Return the (X, Y) coordinate for the center point of the cell that contains the specified text.  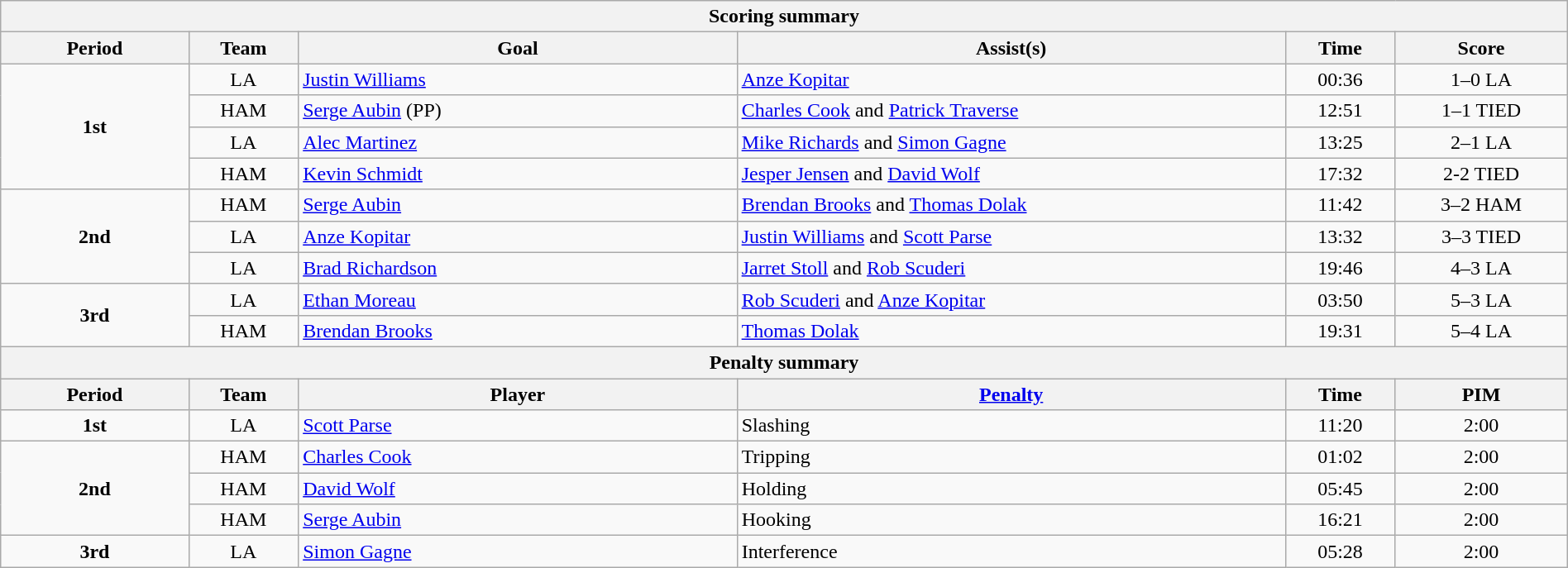
1–0 LA (1481, 79)
Penalty summary (784, 362)
3–3 TIED (1481, 236)
Goal (518, 48)
Slashing (1011, 426)
PIM (1481, 394)
11:42 (1340, 205)
Interference (1011, 551)
5–3 LA (1481, 299)
19:46 (1340, 268)
David Wolf (518, 489)
Penalty (1011, 394)
5–4 LA (1481, 331)
Jesper Jensen and David Wolf (1011, 174)
13:25 (1340, 142)
Player (518, 394)
3–2 HAM (1481, 205)
Justin Williams (518, 79)
12:51 (1340, 111)
17:32 (1340, 174)
13:32 (1340, 236)
2-2 TIED (1481, 174)
Score (1481, 48)
05:28 (1340, 551)
Brendan Brooks and Thomas Dolak (1011, 205)
Assist(s) (1011, 48)
Charles Cook and Patrick Traverse (1011, 111)
Brad Richardson (518, 268)
Hooking (1011, 520)
Tripping (1011, 457)
11:20 (1340, 426)
03:50 (1340, 299)
Scott Parse (518, 426)
2–1 LA (1481, 142)
Simon Gagne (518, 551)
05:45 (1340, 489)
Mike Richards and Simon Gagne (1011, 142)
01:02 (1340, 457)
16:21 (1340, 520)
1–1 TIED (1481, 111)
Rob Scuderi and Anze Kopitar (1011, 299)
Charles Cook (518, 457)
19:31 (1340, 331)
Ethan Moreau (518, 299)
Scoring summary (784, 17)
Brendan Brooks (518, 331)
Jarret Stoll and Rob Scuderi (1011, 268)
Alec Martinez (518, 142)
Kevin Schmidt (518, 174)
Justin Williams and Scott Parse (1011, 236)
4–3 LA (1481, 268)
00:36 (1340, 79)
Holding (1011, 489)
Thomas Dolak (1011, 331)
Serge Aubin (PP) (518, 111)
